Locate the cell with the specified text and output its [x, y] center coordinate. 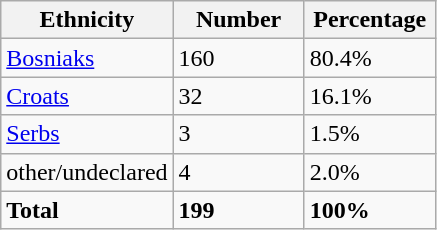
Number [238, 20]
Percentage [370, 20]
Serbs [87, 134]
100% [370, 210]
1.5% [370, 134]
32 [238, 96]
3 [238, 134]
other/undeclared [87, 172]
Bosniaks [87, 58]
80.4% [370, 58]
16.1% [370, 96]
Ethnicity [87, 20]
2.0% [370, 172]
Total [87, 210]
Croats [87, 96]
199 [238, 210]
4 [238, 172]
160 [238, 58]
